Capture the cell that displays the provided text and extract its [X, Y] central coordinate. 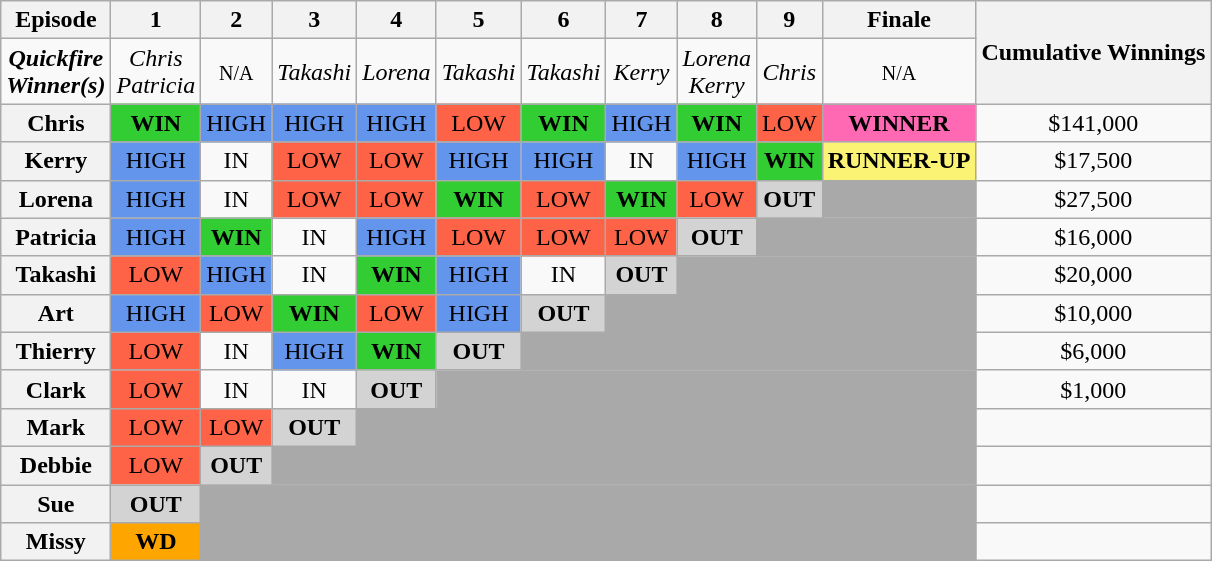
$1,000 [1094, 389]
3 [314, 20]
8 [717, 20]
ChrisPatricia [156, 72]
Cumulative Winnings [1094, 52]
Mark [56, 427]
$10,000 [1094, 313]
$16,000 [1094, 237]
LorenaKerry [717, 72]
Clark [56, 389]
$141,000 [1094, 123]
Debbie [56, 465]
4 [397, 20]
5 [478, 20]
Missy [56, 542]
RUNNER-UP [899, 161]
Art [56, 313]
7 [642, 20]
1 [156, 20]
WINNER [899, 123]
WD [156, 542]
9 [789, 20]
$27,500 [1094, 199]
$17,500 [1094, 161]
Thierry [56, 351]
Sue [56, 503]
Episode [56, 20]
Patricia [56, 237]
$6,000 [1094, 351]
QuickfireWinner(s) [56, 72]
Finale [899, 20]
$20,000 [1094, 275]
6 [564, 20]
2 [236, 20]
